Locate the cell with the specified text and output its (x, y) center coordinate. 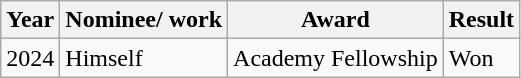
Himself (144, 58)
Won (481, 58)
Nominee/ work (144, 20)
2024 (30, 58)
Result (481, 20)
Academy Fellowship (336, 58)
Year (30, 20)
Award (336, 20)
